Find where the given text appears and provide that cell's center as [x, y] coordinate. 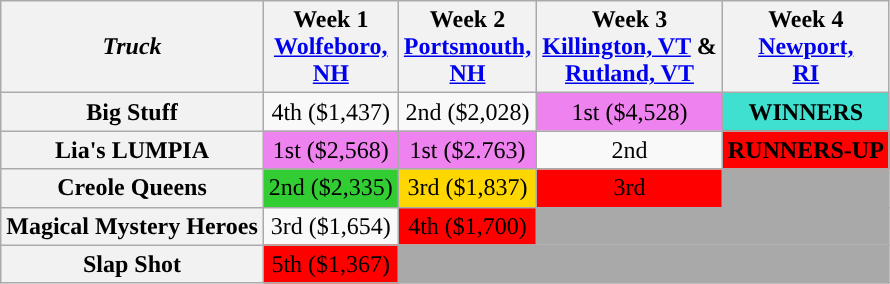
WINNERS [806, 112]
Week 3Killington, VT & Rutland, VT [630, 47]
Creole Queens [132, 188]
1st ($2.763) [467, 150]
1st ($4,528) [630, 112]
3rd [630, 188]
2nd [630, 150]
RUNNERS-UP [806, 150]
5th ($1,367) [330, 264]
Big Stuff [132, 112]
3rd ($1,837) [467, 188]
2nd ($2,028) [467, 112]
Week 2Portsmouth, NH [467, 47]
3rd ($1,654) [330, 226]
4th ($1,700) [467, 226]
1st ($2,568) [330, 150]
Lia's LUMPIA [132, 150]
Truck [132, 47]
Week 4Newport, RI [806, 47]
Slap Shot [132, 264]
2nd ($2,335) [330, 188]
Magical Mystery Heroes [132, 226]
Week 1Wolfeboro, NH [330, 47]
4th ($1,437) [330, 112]
